Return the [X, Y] coordinate for the center point of the cell that contains the specified text.  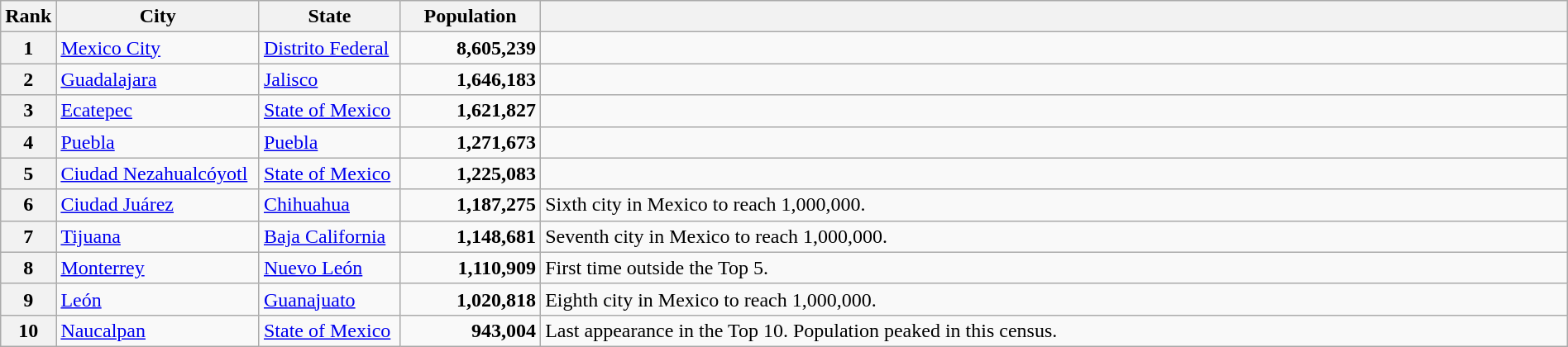
6 [28, 205]
Ecatepec [158, 111]
First time outside the Top 5. [1054, 268]
Baja California [329, 236]
1,646,183 [471, 79]
Naucalpan [158, 330]
Distrito Federal [329, 48]
Ciudad Juárez [158, 205]
1,225,083 [471, 173]
1,110,909 [471, 268]
1,621,827 [471, 111]
Chihuahua [329, 205]
1,271,673 [471, 142]
7 [28, 236]
5 [28, 173]
Sixth city in Mexico to reach 1,000,000. [1054, 205]
León [158, 299]
9 [28, 299]
943,004 [471, 330]
Jalisco [329, 79]
Mexico City [158, 48]
State [329, 17]
Monterrey [158, 268]
Nuevo León [329, 268]
Seventh city in Mexico to reach 1,000,000. [1054, 236]
1,148,681 [471, 236]
City [158, 17]
Population [471, 17]
1,020,818 [471, 299]
Tijuana [158, 236]
Guadalajara [158, 79]
Guanajuato [329, 299]
Last appearance in the Top 10. Population peaked in this census. [1054, 330]
10 [28, 330]
Rank [28, 17]
1,187,275 [471, 205]
1 [28, 48]
Eighth city in Mexico to reach 1,000,000. [1054, 299]
Ciudad Nezahualcóyotl [158, 173]
8 [28, 268]
8,605,239 [471, 48]
2 [28, 79]
4 [28, 142]
3 [28, 111]
